Capture the cell that displays the provided text and extract its [X, Y] central coordinate. 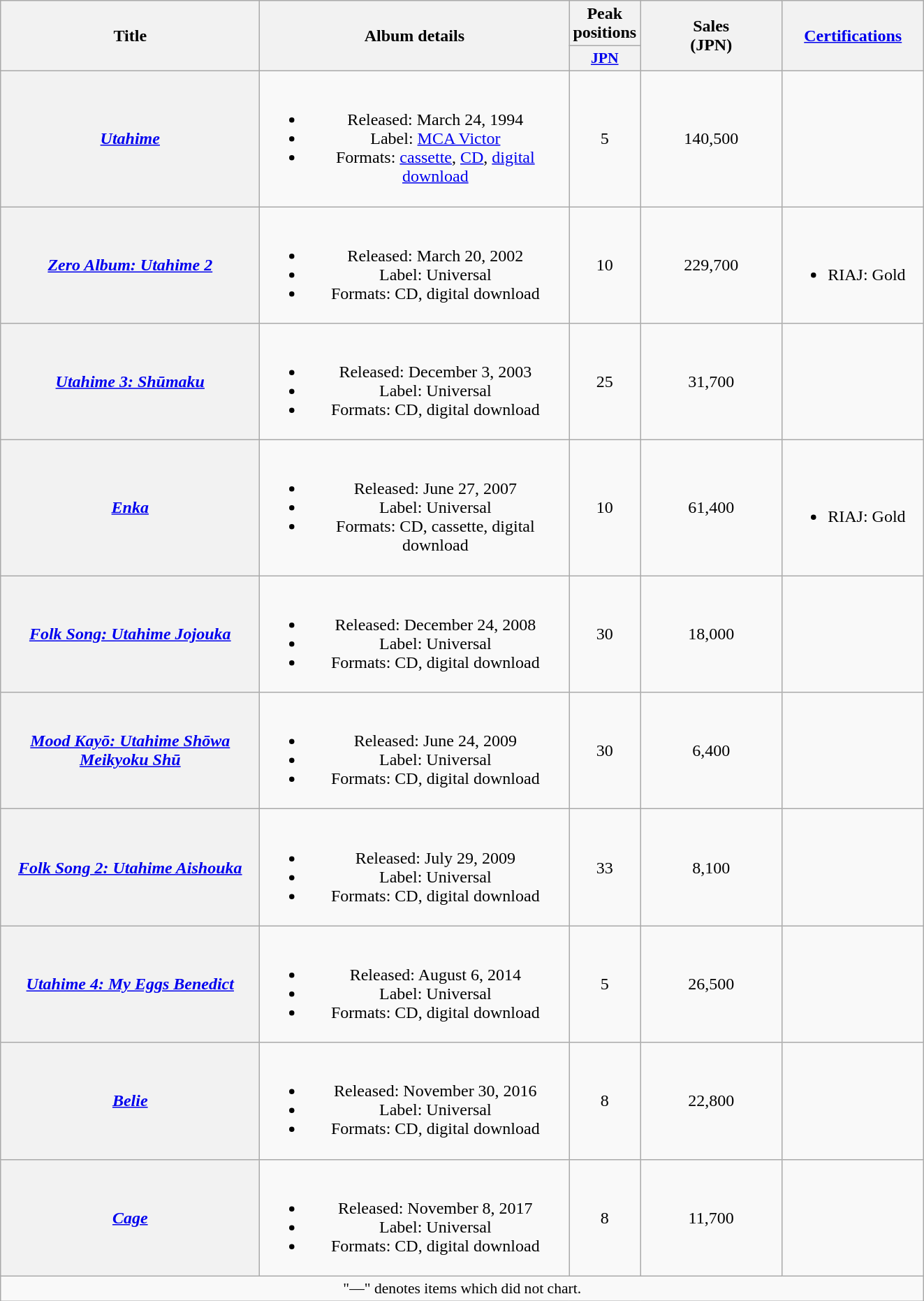
Sales(JPN) [711, 36]
26,500 [711, 984]
Utahime 4: My Eggs Benedict [130, 984]
Peak positions [605, 24]
Released: August 6, 2014Label: UniversalFormats: CD, digital download [415, 984]
Released: June 27, 2007Label: UniversalFormats: CD, cassette, digital download [415, 508]
Certifications [853, 36]
31,700 [711, 381]
8,100 [711, 868]
Released: December 24, 2008Label: UniversalFormats: CD, digital download [415, 634]
Released: November 8, 2017Label: UniversalFormats: CD, digital download [415, 1217]
JPN [605, 59]
Zero Album: Utahime 2 [130, 266]
11,700 [711, 1217]
229,700 [711, 266]
140,500 [711, 138]
25 [605, 381]
Released: November 30, 2016Label: UniversalFormats: CD, digital download [415, 1101]
Enka [130, 508]
Cage [130, 1217]
61,400 [711, 508]
Mood Kayō: Utahime Shōwa Meikyoku Shū [130, 750]
Album details [415, 36]
6,400 [711, 750]
Utahime 3: Shūmaku [130, 381]
Belie [130, 1101]
33 [605, 868]
Released: December 3, 2003Label: UniversalFormats: CD, digital download [415, 381]
Utahime [130, 138]
Released: June 24, 2009Label: UniversalFormats: CD, digital download [415, 750]
Folk Song 2: Utahime Aishouka [130, 868]
22,800 [711, 1101]
Released: March 24, 1994Label: MCA VictorFormats: cassette, CD, digital download [415, 138]
Title [130, 36]
Released: March 20, 2002Label: UniversalFormats: CD, digital download [415, 266]
Folk Song: Utahime Jojouka [130, 634]
"—" denotes items which did not chart. [462, 1288]
18,000 [711, 634]
Released: July 29, 2009Label: UniversalFormats: CD, digital download [415, 868]
